Search for the cell housing the specified text and yield its [X, Y] center coordinate. 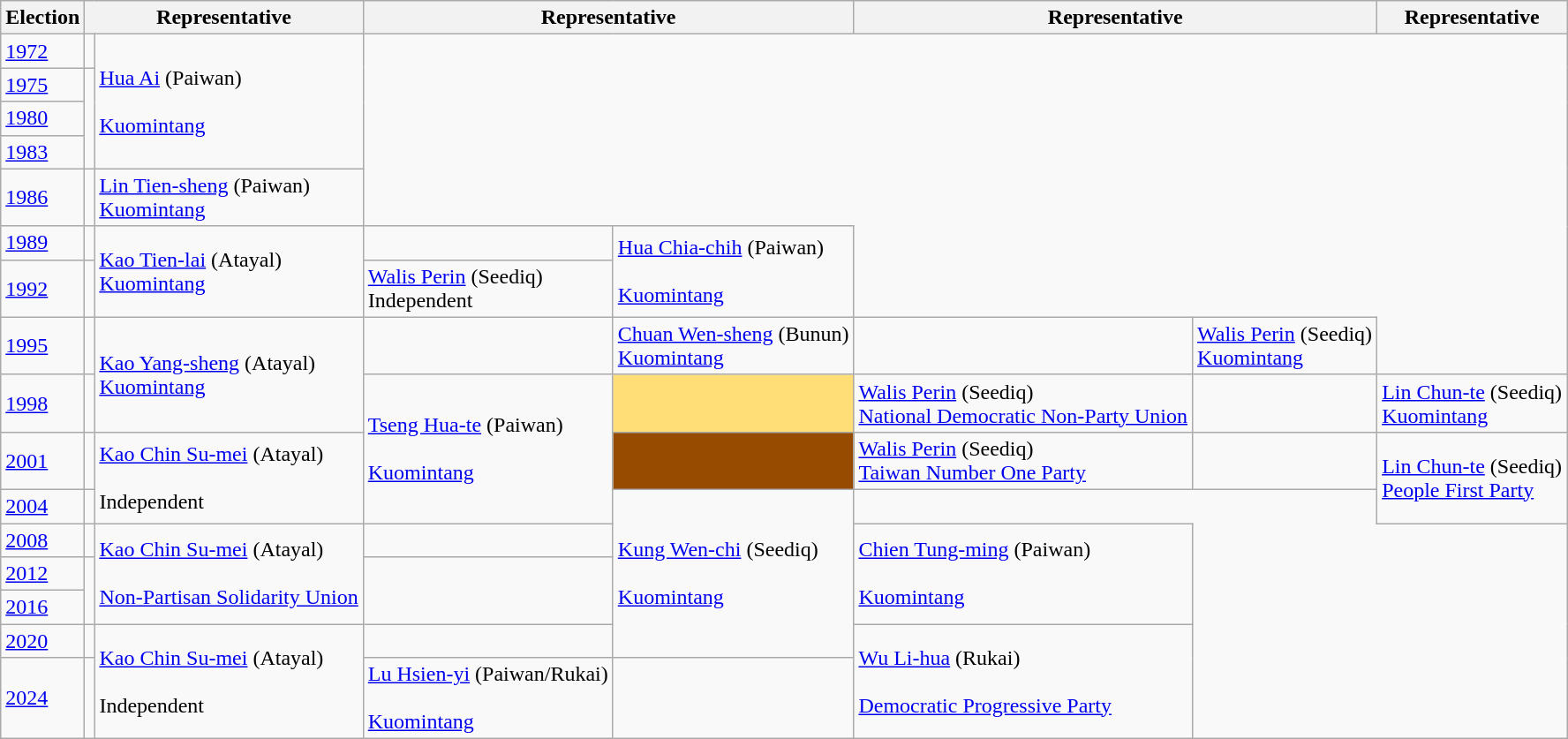
1975 [42, 85]
Kao Yang-sheng (Atayal)Kuomintang [229, 374]
Kung Wen-chi (Seediq)Kuomintang [733, 573]
Wu Li-hua (Rukai) Democratic Progressive Party [1023, 682]
Chuan Wen-sheng (Bunun)Kuomintang [733, 346]
Walis Perin (Seediq)Taiwan Number One Party [1023, 461]
1992 [42, 288]
2024 [42, 698]
Walis Perin (Seediq)National Democratic Non-Party Union [1023, 403]
Lu Hsien-yi (Paiwan/Rukai)Kuomintang [487, 698]
Walis Perin (Seediq) Independent [487, 288]
1983 [42, 152]
1989 [42, 243]
Kao Tien-lai (Atayal)Kuomintang [229, 272]
2012 [42, 574]
2001 [42, 461]
2020 [42, 641]
Chien Tung-ming (Paiwan)Kuomintang [1023, 573]
2016 [42, 607]
Lin Chun-te (Seediq)Kuomintang [1473, 403]
1980 [42, 118]
Lin Chun-te (Seediq)People First Party [1473, 477]
Walis Perin (Seediq)Kuomintang [1285, 346]
Lin Tien-sheng (Paiwan)Kuomintang [229, 198]
1995 [42, 346]
Hua Ai (Paiwan)Kuomintang [229, 102]
Tseng Hua-te (Paiwan)Kuomintang [487, 449]
1998 [42, 403]
2004 [42, 506]
Hua Chia-chih (Paiwan)Kuomintang [733, 272]
Kao Chin Su-mei (Atayal)Non-Partisan Solidarity Union [229, 573]
1986 [42, 198]
2008 [42, 539]
Election [42, 18]
1972 [42, 51]
